Locate the cell with the specified text and output its [X, Y] center coordinate. 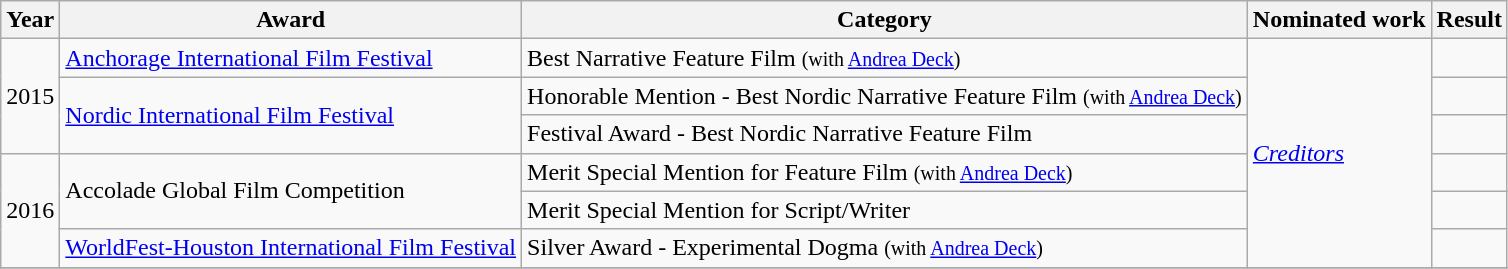
Category [885, 20]
Best Narrative Feature Film (with Andrea Deck) [885, 58]
Nordic International Film Festival [291, 115]
WorldFest-Houston International Film Festival [291, 248]
Accolade Global Film Competition [291, 191]
2015 [30, 96]
Merit Special Mention for Feature Film (with Andrea Deck) [885, 172]
Festival Award - Best Nordic Narrative Feature Film [885, 134]
2016 [30, 210]
Silver Award - Experimental Dogma (with Andrea Deck) [885, 248]
Merit Special Mention for Script/Writer [885, 210]
Result [1469, 20]
Year [30, 20]
Anchorage International Film Festival [291, 58]
Creditors [1339, 153]
Nominated work [1339, 20]
Award [291, 20]
Honorable Mention - Best Nordic Narrative Feature Film (with Andrea Deck) [885, 96]
